Output the (X, Y) coordinate of the center of the cell containing the given text.  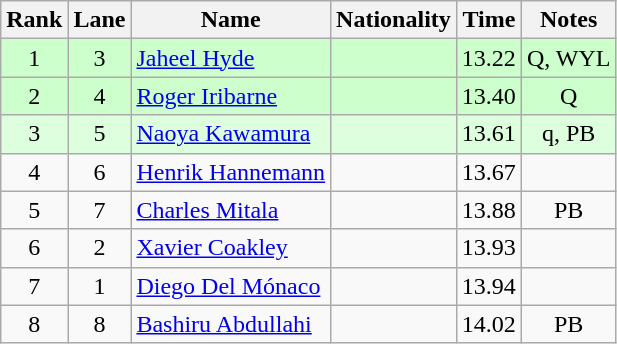
Notes (568, 20)
Name (231, 20)
Q (568, 96)
Diego Del Mónaco (231, 286)
Naoya Kawamura (231, 134)
Bashiru Abdullahi (231, 324)
Q, WYL (568, 58)
Henrik Hannemann (231, 172)
13.88 (488, 210)
14.02 (488, 324)
Charles Mitala (231, 210)
q, PB (568, 134)
13.22 (488, 58)
Nationality (394, 20)
13.61 (488, 134)
13.93 (488, 248)
13.94 (488, 286)
Jaheel Hyde (231, 58)
13.67 (488, 172)
Xavier Coakley (231, 248)
Time (488, 20)
13.40 (488, 96)
Lane (100, 20)
Roger Iribarne (231, 96)
Rank (34, 20)
